Output the (X, Y) coordinate of the center of the cell containing the given text.  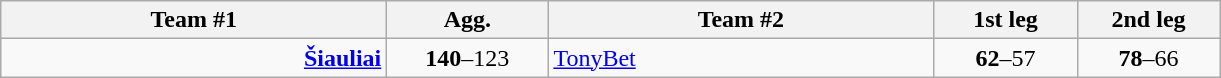
62–57 (1006, 58)
Team #2 (741, 20)
1st leg (1006, 20)
2nd leg (1148, 20)
Team #1 (194, 20)
Agg. (468, 20)
Šiauliai (194, 58)
78–66 (1148, 58)
TonyBet (741, 58)
140–123 (468, 58)
